From the cell containing the given text, extract its center point as (X, Y) coordinate. 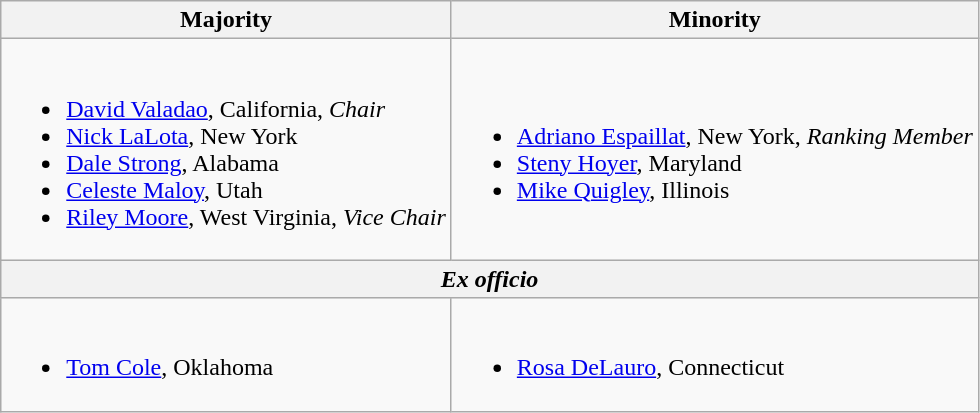
Rosa DeLauro, Connecticut (714, 354)
Minority (714, 20)
David Valadao, California, ChairNick LaLota, New YorkDale Strong, AlabamaCeleste Maloy, UtahRiley Moore, West Virginia, Vice Chair (226, 150)
Majority (226, 20)
Adriano Espaillat, New York, Ranking MemberSteny Hoyer, MarylandMike Quigley, Illinois (714, 150)
Tom Cole, Oklahoma (226, 354)
Ex officio (490, 279)
